Pinpoint the cell where the given text exists, returning its [X, Y] midpoint coordinate. 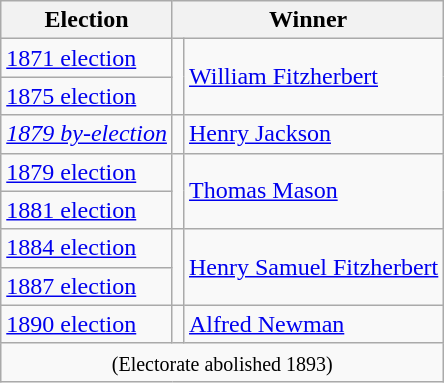
Alfred Newman [313, 324]
1881 election [87, 210]
Henry Samuel Fitzherbert [313, 267]
1887 election [87, 286]
1879 election [87, 172]
1879 by-election [87, 134]
Election [87, 20]
Henry Jackson [313, 134]
Winner [308, 20]
1884 election [87, 248]
Thomas Mason [313, 191]
(Electorate abolished 1893) [222, 362]
1871 election [87, 58]
William Fitzherbert [313, 77]
1890 election [87, 324]
1875 election [87, 96]
